Detect which cell encompasses the target text, then output its (x, y) center coordinate. 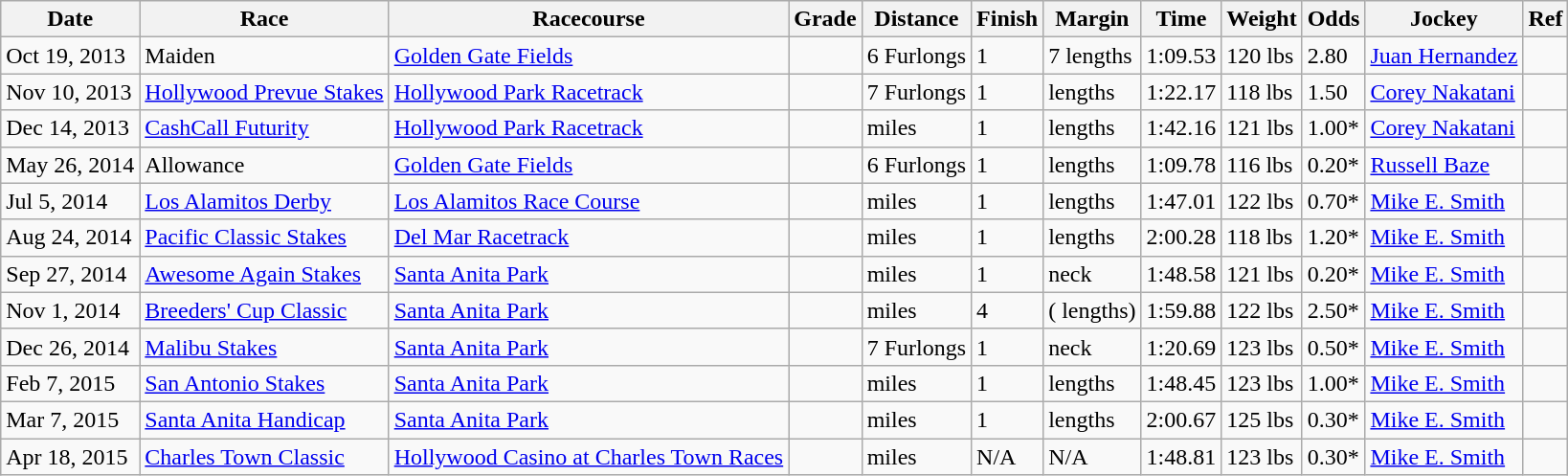
Hollywood Prevue Stakes (264, 92)
Time (1181, 19)
Date (71, 19)
1.50 (1333, 92)
Charles Town Classic (264, 457)
Racecourse (589, 19)
Breeders' Cup Classic (264, 310)
2:00.28 (1181, 238)
1:48.58 (1181, 274)
Malibu Stakes (264, 347)
Jul 5, 2014 (71, 201)
Maiden (264, 56)
Sep 27, 2014 (71, 274)
CashCall Futurity (264, 128)
Weight (1262, 19)
120 lbs (1262, 56)
7 lengths (1092, 56)
Del Mar Racetrack (589, 238)
1:47.01 (1181, 201)
1:09.78 (1181, 165)
Dec 14, 2013 (71, 128)
Finish (1007, 19)
Odds (1333, 19)
Nov 1, 2014 (71, 310)
1:59.88 (1181, 310)
125 lbs (1262, 419)
2.50* (1333, 310)
Awesome Again Stakes (264, 274)
4 (1007, 310)
116 lbs (1262, 165)
Pacific Classic Stakes (264, 238)
Russell Baze (1444, 165)
Race (264, 19)
Hollywood Casino at Charles Town Races (589, 457)
1:22.17 (1181, 92)
Aug 24, 2014 (71, 238)
Grade (825, 19)
Apr 18, 2015 (71, 457)
1:48.81 (1181, 457)
1:09.53 (1181, 56)
Ref (1545, 19)
Nov 10, 2013 (71, 92)
0.70* (1333, 201)
May 26, 2014 (71, 165)
Oct 19, 2013 (71, 56)
1:42.16 (1181, 128)
Margin (1092, 19)
Distance (916, 19)
Los Alamitos Derby (264, 201)
1:20.69 (1181, 347)
Allowance (264, 165)
Jockey (1444, 19)
Santa Anita Handicap (264, 419)
Juan Hernandez (1444, 56)
Mar 7, 2015 (71, 419)
( lengths) (1092, 310)
1.20* (1333, 238)
Dec 26, 2014 (71, 347)
Feb 7, 2015 (71, 383)
0.50* (1333, 347)
1:48.45 (1181, 383)
2.80 (1333, 56)
2:00.67 (1181, 419)
Los Alamitos Race Course (589, 201)
San Antonio Stakes (264, 383)
